Find where the given text appears and provide that cell's center as [x, y] coordinate. 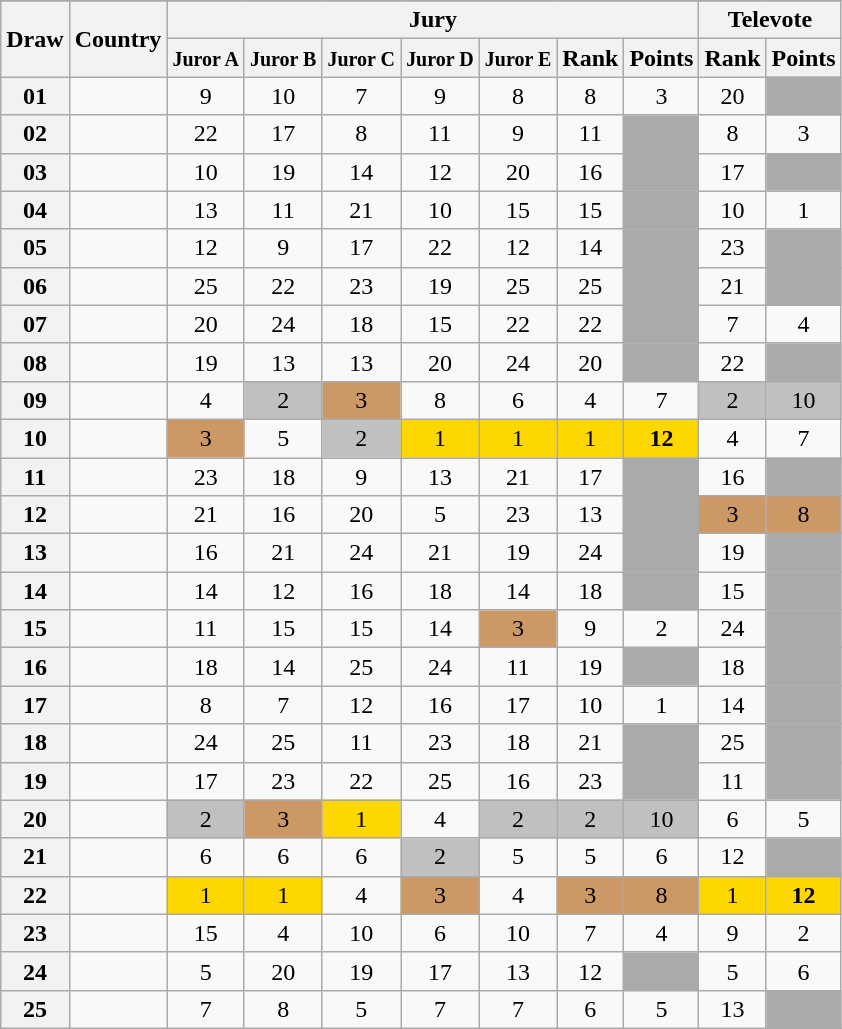
07 [35, 324]
Juror E [518, 58]
Televote [770, 20]
Country [118, 39]
Draw [35, 39]
04 [35, 210]
05 [35, 248]
Juror B [283, 58]
Jury [433, 20]
02 [35, 134]
Juror D [440, 58]
09 [35, 400]
01 [35, 96]
Juror C [362, 58]
06 [35, 286]
Juror A [206, 58]
08 [35, 362]
03 [35, 172]
